Identify which cell holds the provided text, then report its [x, y] central coordinate. 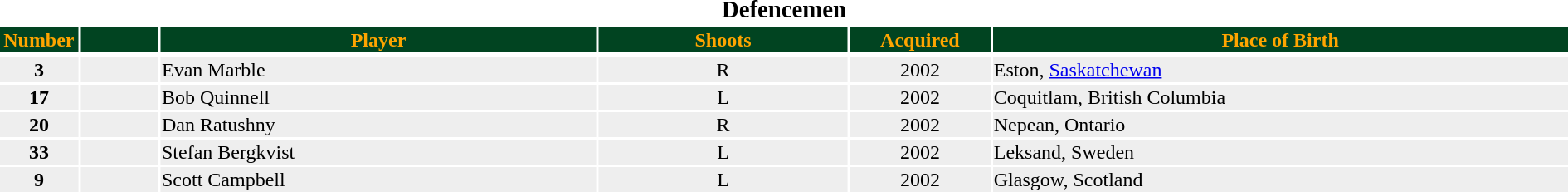
33 [39, 152]
9 [39, 180]
Leksand, Sweden [1280, 152]
Scott Campbell [378, 180]
Player [378, 40]
Place of Birth [1280, 40]
Glasgow, Scotland [1280, 180]
Eston, Saskatchewan [1280, 70]
3 [39, 70]
Coquitlam, British Columbia [1280, 97]
Dan Ratushny [378, 125]
Evan Marble [378, 70]
Shoots [723, 40]
Bob Quinnell [378, 97]
Nepean, Ontario [1280, 125]
Stefan Bergkvist [378, 152]
20 [39, 125]
Number [39, 40]
Acquired [919, 40]
17 [39, 97]
